Locate the cell with the specified text and output its [X, Y] center coordinate. 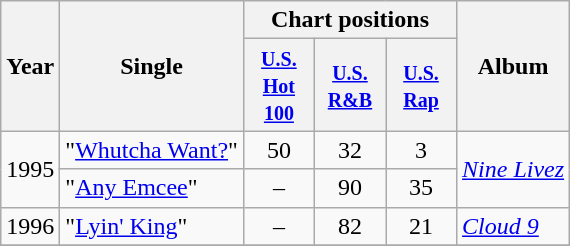
1995 [30, 169]
21 [422, 226]
32 [350, 150]
Album [514, 66]
82 [350, 226]
U.S. Hot 100 [278, 85]
3 [422, 150]
"Lyin' King" [152, 226]
"Any Emcee" [152, 188]
Chart positions [350, 20]
Nine Livez [514, 169]
35 [422, 188]
"Whutcha Want?" [152, 150]
90 [350, 188]
1996 [30, 226]
Single [152, 66]
U.S. R&B [350, 85]
Cloud 9 [514, 226]
Year [30, 66]
50 [278, 150]
U.S. Rap [422, 85]
